Output the (x, y) coordinate of the center of the cell containing the given text.  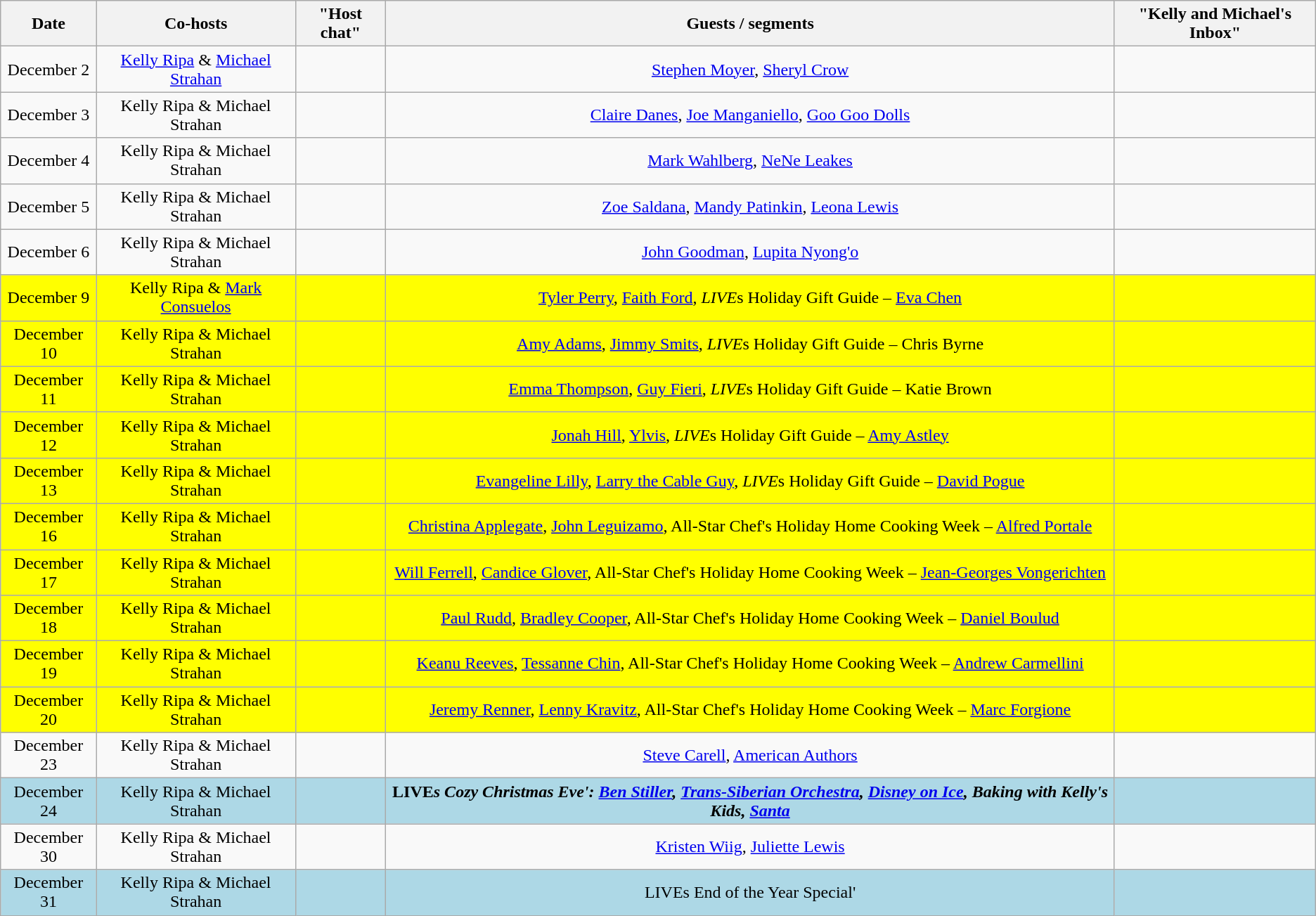
December 11 (49, 389)
"Host chat" (340, 24)
December 31 (49, 893)
Emma Thompson, Guy Fieri, LIVEs Holiday Gift Guide – Katie Brown (751, 389)
Paul Rudd, Bradley Cooper, All-Star Chef's Holiday Home Cooking Week – Daniel Boulud (751, 619)
Jonah Hill, Ylvis, LIVEs Holiday Gift Guide – Amy Astley (751, 434)
Christina Applegate, John Leguizamo, All-Star Chef's Holiday Home Cooking Week – Alfred Portale (751, 526)
December 3 (49, 115)
Keanu Reeves, Tessanne Chin, All-Star Chef's Holiday Home Cooking Week – Andrew Carmellini (751, 664)
LIVEs Cozy Christmas Eve': Ben Stiller, Trans-Siberian Orchestra, Disney on Ice, Baking with Kelly's Kids, Santa (751, 801)
December 9 (49, 298)
Co-hosts (195, 24)
December 13 (49, 481)
Claire Danes, Joe Manganiello, Goo Goo Dolls (751, 115)
Kristen Wiig, Juliette Lewis (751, 846)
"Kelly and Michael's Inbox" (1215, 24)
December 18 (49, 619)
Amy Adams, Jimmy Smits, LIVEs Holiday Gift Guide – Chris Byrne (751, 343)
December 6 (49, 252)
December 24 (49, 801)
December 10 (49, 343)
Zoe Saldana, Mandy Patinkin, Leona Lewis (751, 207)
December 19 (49, 664)
Steve Carell, American Authors (751, 755)
December 2 (49, 69)
December 5 (49, 207)
Jeremy Renner, Lenny Kravitz, All-Star Chef's Holiday Home Cooking Week – Marc Forgione (751, 710)
December 4 (49, 160)
December 30 (49, 846)
Tyler Perry, Faith Ford, LIVEs Holiday Gift Guide – Eva Chen (751, 298)
Date (49, 24)
December 12 (49, 434)
December 16 (49, 526)
December 23 (49, 755)
Evangeline Lilly, Larry the Cable Guy, LIVEs Holiday Gift Guide – David Pogue (751, 481)
Stephen Moyer, Sheryl Crow (751, 69)
John Goodman, Lupita Nyong'o (751, 252)
December 17 (49, 572)
Will Ferrell, Candice Glover, All-Star Chef's Holiday Home Cooking Week – Jean-Georges Vongerichten (751, 572)
LIVEs End of the Year Special' (751, 893)
Guests / segments (751, 24)
Kelly Ripa & Mark Consuelos (195, 298)
Mark Wahlberg, NeNe Leakes (751, 160)
December 20 (49, 710)
